Provide the (x, y) coordinate of the cell's center where the given text is located.  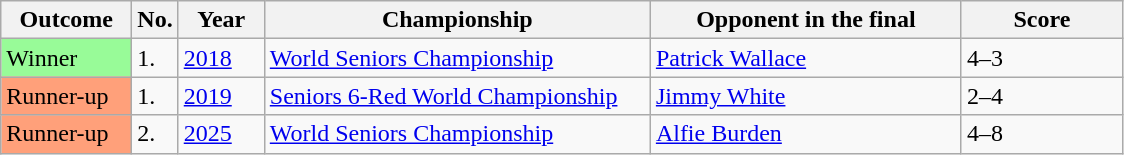
Alfie Burden (806, 134)
Score (1042, 20)
Jimmy White (806, 96)
No. (155, 20)
Winner (66, 58)
Outcome (66, 20)
Patrick Wallace (806, 58)
2–4 (1042, 96)
Opponent in the final (806, 20)
Seniors 6-Red World Championship (457, 96)
4–3 (1042, 58)
2018 (221, 58)
2025 (221, 134)
2. (155, 134)
4–8 (1042, 134)
2019 (221, 96)
Championship (457, 20)
Year (221, 20)
